Scan for the cell matching the given text and deliver its (x, y) coordinate at center. 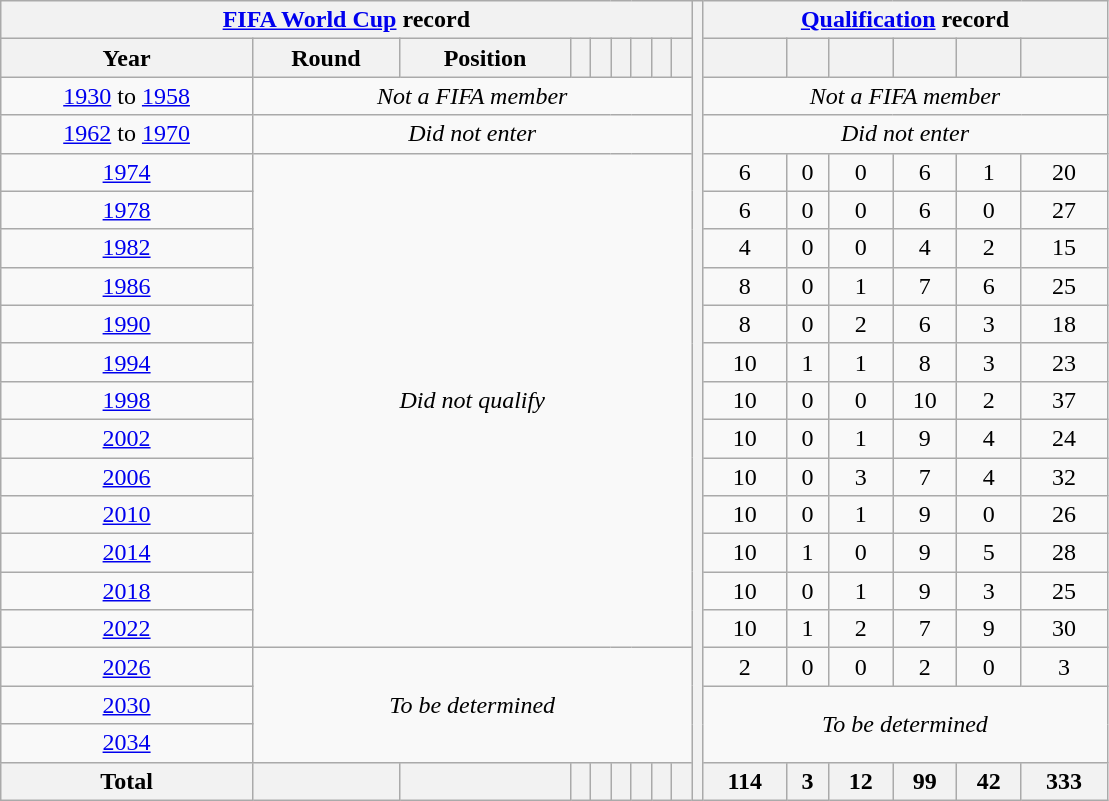
32 (1064, 477)
2022 (127, 629)
15 (1064, 248)
Round (326, 58)
FIFA World Cup record (346, 20)
333 (1064, 781)
Total (127, 781)
2002 (127, 438)
2014 (127, 553)
1982 (127, 248)
5 (989, 553)
2034 (127, 743)
2006 (127, 477)
Qualification record (905, 20)
1962 to 1970 (127, 134)
99 (925, 781)
Did not qualify (472, 400)
20 (1064, 172)
1994 (127, 362)
1998 (127, 400)
23 (1064, 362)
Position (484, 58)
2010 (127, 515)
114 (745, 781)
27 (1064, 210)
30 (1064, 629)
18 (1064, 324)
28 (1064, 553)
24 (1064, 438)
2026 (127, 667)
1986 (127, 286)
1930 to 1958 (127, 96)
1978 (127, 210)
12 (861, 781)
1990 (127, 324)
Year (127, 58)
37 (1064, 400)
42 (989, 781)
1974 (127, 172)
2018 (127, 591)
2030 (127, 705)
26 (1064, 515)
